Determine the [X, Y] coordinate at the center of the cell enclosing the given text.  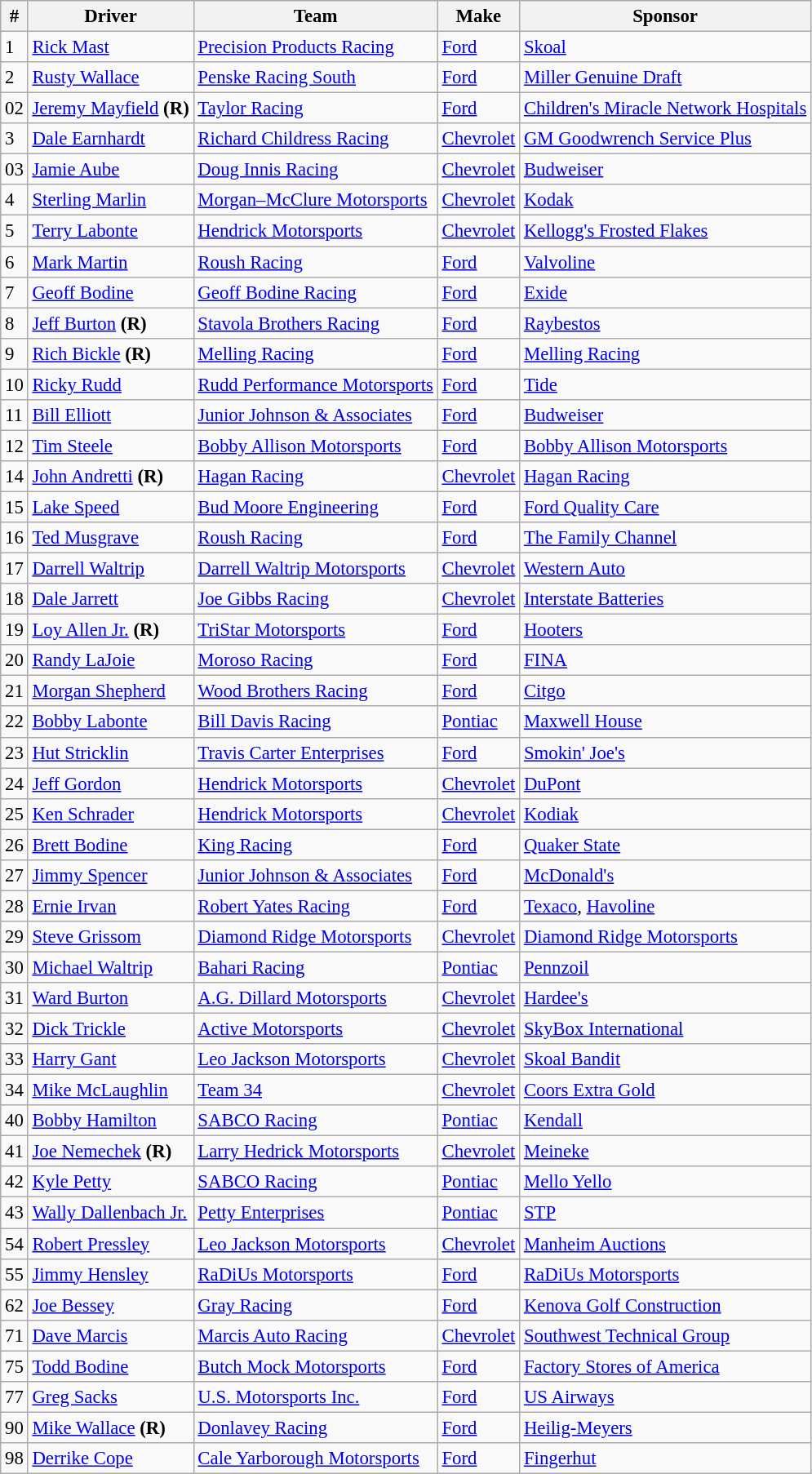
1 [15, 47]
Hardee's [666, 998]
20 [15, 660]
Jeff Burton (R) [111, 323]
Mark Martin [111, 262]
32 [15, 1029]
24 [15, 784]
Geoff Bodine [111, 292]
Michael Waltrip [111, 967]
71 [15, 1335]
11 [15, 415]
Robert Pressley [111, 1244]
Bud Moore Engineering [315, 507]
Dale Earnhardt [111, 139]
Bill Elliott [111, 415]
Doug Innis Racing [315, 170]
Skoal Bandit [666, 1059]
55 [15, 1274]
12 [15, 446]
Children's Miracle Network Hospitals [666, 109]
Penske Racing South [315, 78]
# [15, 16]
Manheim Auctions [666, 1244]
Sterling Marlin [111, 200]
Darrell Waltrip [111, 569]
4 [15, 200]
Bahari Racing [315, 967]
Joe Nemechek (R) [111, 1152]
62 [15, 1305]
75 [15, 1366]
Citgo [666, 691]
Larry Hedrick Motorsports [315, 1152]
Ricky Rudd [111, 384]
SkyBox International [666, 1029]
Texaco, Havoline [666, 906]
Valvoline [666, 262]
Kodak [666, 200]
Miller Genuine Draft [666, 78]
98 [15, 1458]
Bobby Labonte [111, 722]
5 [15, 231]
Ward Burton [111, 998]
FINA [666, 660]
03 [15, 170]
25 [15, 814]
6 [15, 262]
Coors Extra Gold [666, 1090]
10 [15, 384]
King Racing [315, 845]
43 [15, 1213]
Marcis Auto Racing [315, 1335]
Petty Enterprises [315, 1213]
Rusty Wallace [111, 78]
Pennzoil [666, 967]
19 [15, 630]
Southwest Technical Group [666, 1335]
Ford Quality Care [666, 507]
16 [15, 538]
Wood Brothers Racing [315, 691]
Exide [666, 292]
Maxwell House [666, 722]
Interstate Batteries [666, 599]
33 [15, 1059]
Fingerhut [666, 1458]
Rich Bickle (R) [111, 353]
Robert Yates Racing [315, 906]
02 [15, 109]
Mello Yello [666, 1183]
Kyle Petty [111, 1183]
Ted Musgrave [111, 538]
A.G. Dillard Motorsports [315, 998]
Quaker State [666, 845]
Dale Jarrett [111, 599]
Randy LaJoie [111, 660]
28 [15, 906]
Meineke [666, 1152]
Moroso Racing [315, 660]
Lake Speed [111, 507]
Harry Gant [111, 1059]
McDonald's [666, 876]
The Family Channel [666, 538]
Mike McLaughlin [111, 1090]
17 [15, 569]
Raybestos [666, 323]
Dave Marcis [111, 1335]
Wally Dallenbach Jr. [111, 1213]
Joe Gibbs Racing [315, 599]
Gray Racing [315, 1305]
Jeremy Mayfield (R) [111, 109]
77 [15, 1397]
Derrike Cope [111, 1458]
Kellogg's Frosted Flakes [666, 231]
Cale Yarborough Motorsports [315, 1458]
Steve Grissom [111, 937]
40 [15, 1121]
Morgan–McClure Motorsports [315, 200]
Bobby Hamilton [111, 1121]
TriStar Motorsports [315, 630]
Travis Carter Enterprises [315, 753]
DuPont [666, 784]
15 [15, 507]
Bill Davis Racing [315, 722]
Dick Trickle [111, 1029]
GM Goodwrench Service Plus [666, 139]
34 [15, 1090]
31 [15, 998]
Driver [111, 16]
Factory Stores of America [666, 1366]
Precision Products Racing [315, 47]
21 [15, 691]
Smokin' Joe's [666, 753]
Joe Bessey [111, 1305]
3 [15, 139]
Hut Stricklin [111, 753]
Rick Mast [111, 47]
Taylor Racing [315, 109]
Richard Childress Racing [315, 139]
29 [15, 937]
Hooters [666, 630]
Rudd Performance Motorsports [315, 384]
Greg Sacks [111, 1397]
30 [15, 967]
Butch Mock Motorsports [315, 1366]
Heilig-Meyers [666, 1427]
Ken Schrader [111, 814]
Make [478, 16]
2 [15, 78]
Tide [666, 384]
Donlavey Racing [315, 1427]
Jimmy Hensley [111, 1274]
Sponsor [666, 16]
22 [15, 722]
Brett Bodine [111, 845]
7 [15, 292]
STP [666, 1213]
Mike Wallace (R) [111, 1427]
Ernie Irvan [111, 906]
Darrell Waltrip Motorsports [315, 569]
90 [15, 1427]
Kendall [666, 1121]
41 [15, 1152]
9 [15, 353]
US Airways [666, 1397]
Team 34 [315, 1090]
Jamie Aube [111, 170]
Todd Bodine [111, 1366]
18 [15, 599]
23 [15, 753]
Morgan Shepherd [111, 691]
Tim Steele [111, 446]
Kodiak [666, 814]
Team [315, 16]
8 [15, 323]
Jeff Gordon [111, 784]
Jimmy Spencer [111, 876]
Loy Allen Jr. (R) [111, 630]
27 [15, 876]
Terry Labonte [111, 231]
U.S. Motorsports Inc. [315, 1397]
Stavola Brothers Racing [315, 323]
Kenova Golf Construction [666, 1305]
Skoal [666, 47]
Western Auto [666, 569]
42 [15, 1183]
26 [15, 845]
John Andretti (R) [111, 477]
Active Motorsports [315, 1029]
14 [15, 477]
54 [15, 1244]
Geoff Bodine Racing [315, 292]
